Pinpoint the cell where the given text exists, returning its (x, y) midpoint coordinate. 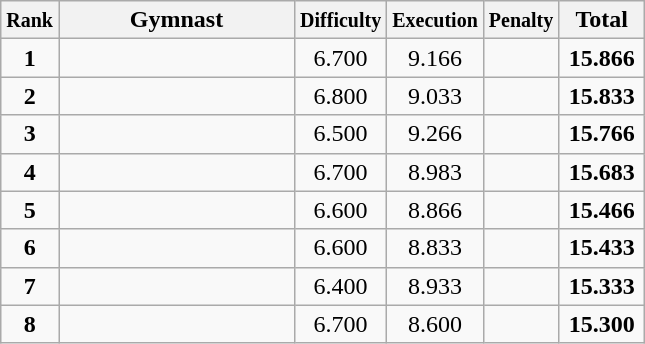
Total (602, 20)
8.866 (436, 210)
1 (30, 58)
6.400 (341, 286)
15.333 (602, 286)
9.033 (436, 96)
2 (30, 96)
15.833 (602, 96)
15.433 (602, 248)
9.266 (436, 134)
6 (30, 248)
Gymnast (176, 20)
8.983 (436, 172)
Execution (436, 20)
Difficulty (341, 20)
8.833 (436, 248)
5 (30, 210)
8.933 (436, 286)
Rank (30, 20)
15.466 (602, 210)
9.166 (436, 58)
3 (30, 134)
8.600 (436, 324)
Penalty (520, 20)
8 (30, 324)
15.300 (602, 324)
6.500 (341, 134)
6.800 (341, 96)
7 (30, 286)
15.866 (602, 58)
15.766 (602, 134)
4 (30, 172)
15.683 (602, 172)
